Search for the cell housing the specified text and yield its (x, y) center coordinate. 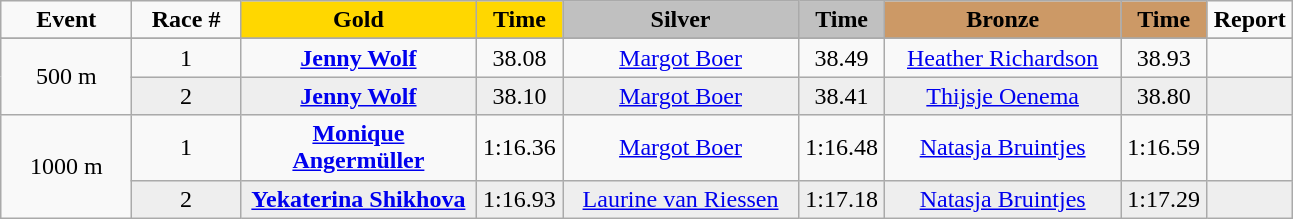
1000 m (66, 166)
Race # (186, 20)
Gold (358, 20)
38.93 (1164, 58)
Yekaterina Shikhova (358, 199)
1:17.18 (842, 199)
Silver (680, 20)
Monique Angermüller (358, 148)
1:16.36 (519, 148)
38.10 (519, 96)
500 m (66, 77)
Event (66, 20)
1:16.93 (519, 199)
1:17.29 (1164, 199)
Heather Richardson (1003, 58)
Report (1250, 20)
1:16.59 (1164, 148)
Thijsje Oenema (1003, 96)
Bronze (1003, 20)
38.80 (1164, 96)
38.41 (842, 96)
1:16.48 (842, 148)
Laurine van Riessen (680, 199)
38.08 (519, 58)
38.49 (842, 58)
